Find where the given text appears and provide that cell's center as (x, y) coordinate. 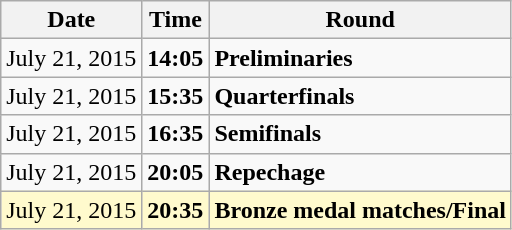
Bronze medal matches/Final (360, 210)
15:35 (176, 96)
16:35 (176, 134)
20:35 (176, 210)
Semifinals (360, 134)
Preliminaries (360, 58)
Quarterfinals (360, 96)
Repechage (360, 172)
Date (72, 20)
Time (176, 20)
14:05 (176, 58)
20:05 (176, 172)
Round (360, 20)
